Provide the [x, y] coordinate of the cell's center where the given text is located.  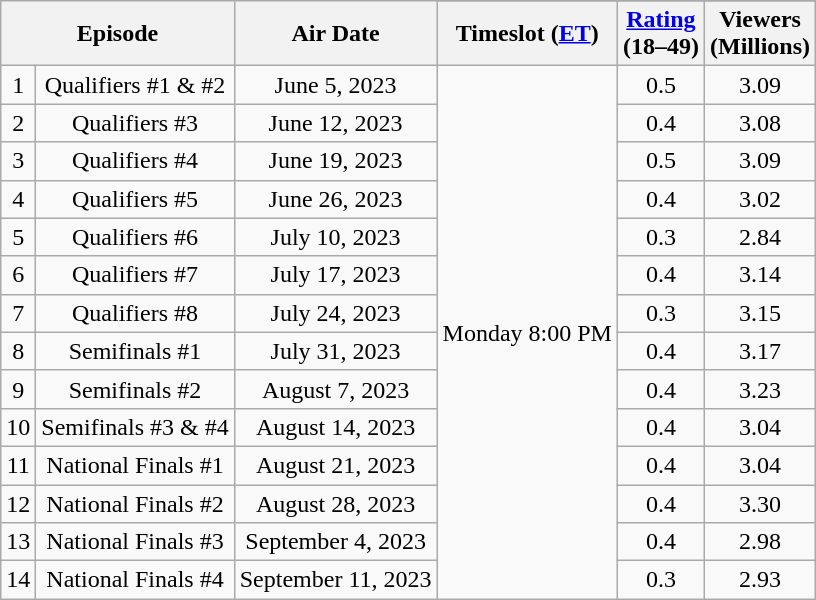
Qualifiers #4 [135, 161]
7 [18, 313]
2 [18, 123]
Semifinals #2 [135, 389]
4 [18, 199]
August 28, 2023 [336, 503]
Timeslot (ET) [527, 34]
August 14, 2023 [336, 427]
Semifinals #1 [135, 351]
Viewers(Millions) [760, 34]
Episode [118, 34]
13 [18, 542]
3.30 [760, 503]
3.02 [760, 199]
6 [18, 275]
12 [18, 503]
June 5, 2023 [336, 85]
Qualifiers #7 [135, 275]
September 11, 2023 [336, 580]
Qualifiers #3 [135, 123]
Semifinals #3 & #4 [135, 427]
Qualifiers #8 [135, 313]
3.15 [760, 313]
June 12, 2023 [336, 123]
2.84 [760, 237]
National Finals #4 [135, 580]
August 7, 2023 [336, 389]
2.98 [760, 542]
3.14 [760, 275]
July 17, 2023 [336, 275]
July 10, 2023 [336, 237]
July 31, 2023 [336, 351]
3 [18, 161]
3.08 [760, 123]
National Finals #2 [135, 503]
5 [18, 237]
Qualifiers #1 & #2 [135, 85]
Rating(18–49) [660, 34]
September 4, 2023 [336, 542]
June 19, 2023 [336, 161]
10 [18, 427]
Air Date [336, 34]
14 [18, 580]
Qualifiers #5 [135, 199]
July 24, 2023 [336, 313]
August 21, 2023 [336, 465]
8 [18, 351]
Qualifiers #6 [135, 237]
1 [18, 85]
Monday 8:00 PM [527, 332]
June 26, 2023 [336, 199]
3.23 [760, 389]
11 [18, 465]
2.93 [760, 580]
National Finals #1 [135, 465]
3.17 [760, 351]
9 [18, 389]
National Finals #3 [135, 542]
